Pinpoint the cell where the given text exists, returning its [X, Y] midpoint coordinate. 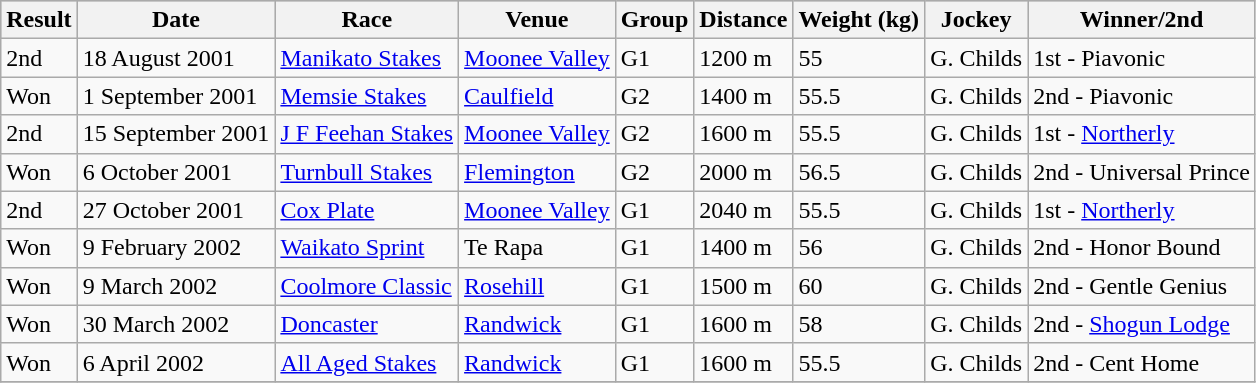
Memsie Stakes [367, 96]
Date [176, 20]
1 September 2001 [176, 96]
56 [859, 248]
2nd - Piavonic [1142, 96]
9 March 2002 [176, 286]
All Aged Stakes [367, 362]
Cox Plate [367, 210]
2000 m [744, 172]
18 August 2001 [176, 58]
2nd - Gentle Genius [1142, 286]
60 [859, 286]
2nd - Universal Prince [1142, 172]
Doncaster [367, 324]
2nd - Honor Bound [1142, 248]
Caulfield [538, 96]
Distance [744, 20]
9 February 2002 [176, 248]
6 April 2002 [176, 362]
6 October 2001 [176, 172]
Winner/2nd [1142, 20]
Manikato Stakes [367, 58]
55 [859, 58]
Coolmore Classic [367, 286]
15 September 2001 [176, 134]
Race [367, 20]
56.5 [859, 172]
Rosehill [538, 286]
2nd - Cent Home [1142, 362]
30 March 2002 [176, 324]
Group [654, 20]
1200 m [744, 58]
J F Feehan Stakes [367, 134]
Result [39, 20]
Jockey [976, 20]
Venue [538, 20]
27 October 2001 [176, 210]
2nd - Shogun Lodge [1142, 324]
Te Rapa [538, 248]
Turnbull Stakes [367, 172]
Weight (kg) [859, 20]
1st - Piavonic [1142, 58]
Waikato Sprint [367, 248]
Flemington [538, 172]
1500 m [744, 286]
2040 m [744, 210]
58 [859, 324]
